Scan for the cell matching the given text and deliver its (x, y) coordinate at center. 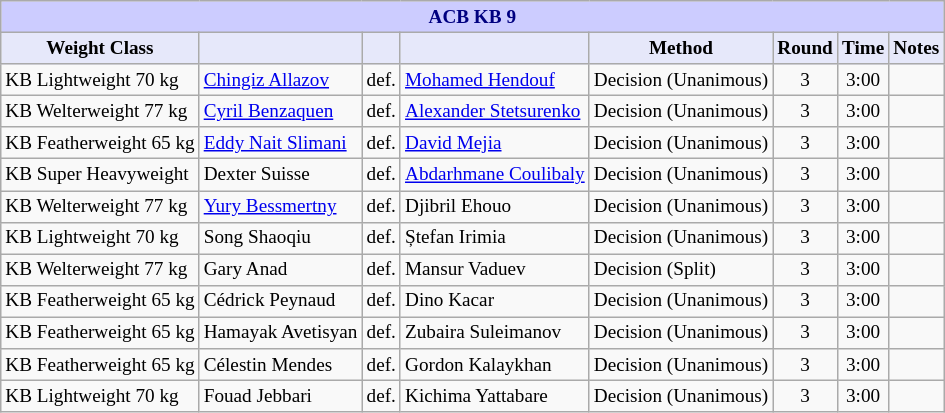
Cyril Benzaquen (280, 111)
Gary Anad (280, 270)
Song Shaoqiu (280, 238)
Alexander Stetsurenko (494, 111)
Yury Bessmertny (280, 206)
Hamayak Avetisyan (280, 333)
Weight Class (100, 48)
Notes (916, 48)
Mohamed Hendouf (494, 80)
Method (680, 48)
Célestin Mendes (280, 365)
Dexter Suisse (280, 175)
Eddy Nait Slimani (280, 143)
Mansur Vaduev (494, 270)
Fouad Jebbari (280, 396)
Dino Kacar (494, 301)
Zubaira Suleimanov (494, 333)
Time (862, 48)
KB Super Heavyweight (100, 175)
Ștefan Irimia (494, 238)
Abdarhmane Coulibaly (494, 175)
David Mejia (494, 143)
Decision (Split) (680, 270)
ACB KB 9 (472, 17)
Djibril Ehouo (494, 206)
Kichima Yattabare (494, 396)
Round (806, 48)
Gordon Kalaykhan (494, 365)
Chingiz Allazov (280, 80)
Cédrick Peynaud (280, 301)
